Find where the given text appears and provide that cell's center as [x, y] coordinate. 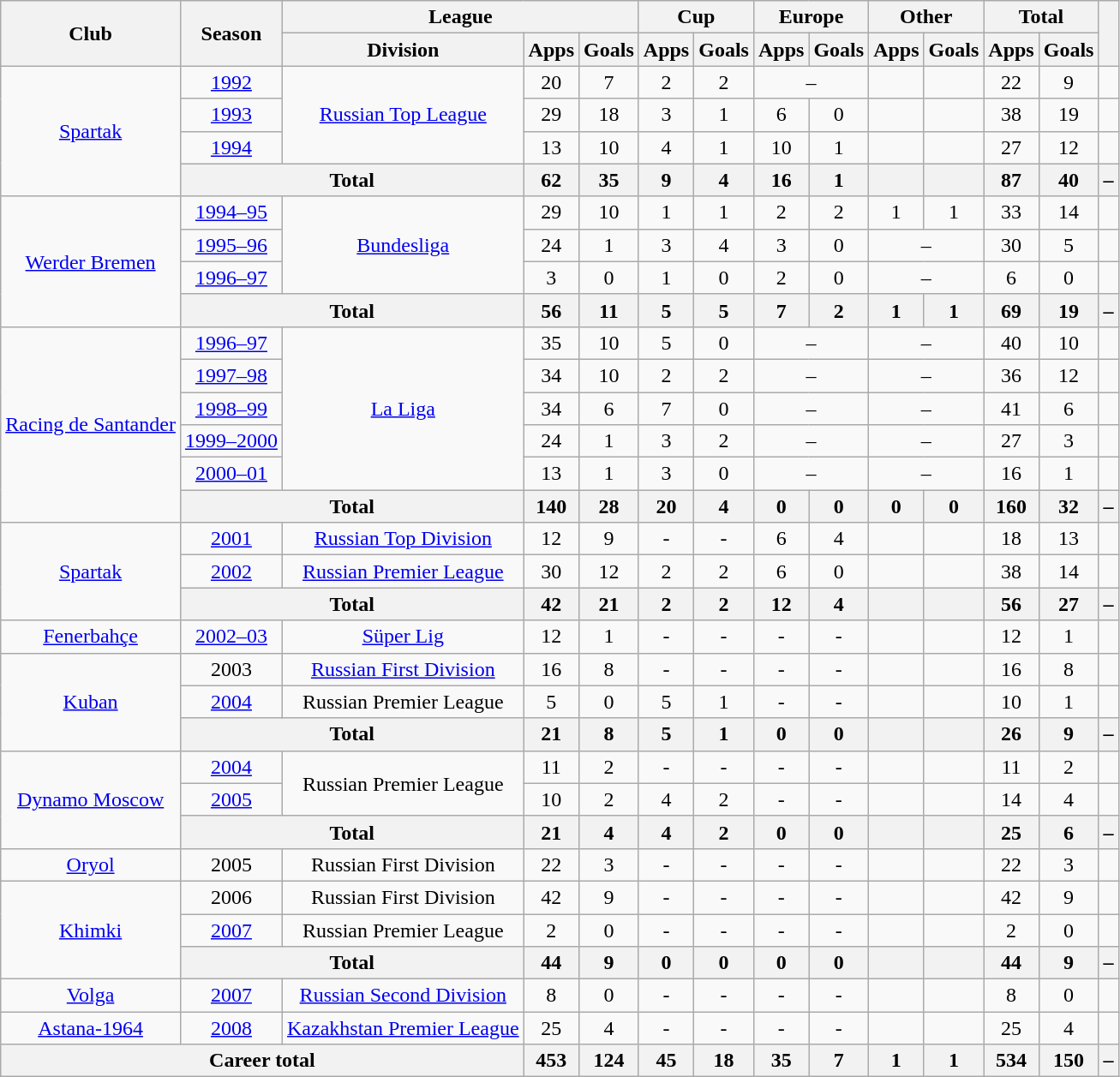
Other [926, 17]
2002–03 [231, 637]
Oryol [91, 865]
150 [1069, 1061]
Khimki [91, 930]
1998–99 [231, 409]
2006 [231, 897]
1999–2000 [231, 441]
140 [551, 506]
1994 [231, 147]
2001 [231, 539]
41 [1011, 409]
League [460, 17]
Kazakhstan Premier League [403, 1028]
2008 [231, 1028]
69 [1011, 310]
Racing de Santander [91, 424]
La Liga [403, 408]
1992 [231, 82]
33 [1011, 212]
1993 [231, 115]
36 [1011, 375]
Kuban [91, 702]
Career total [262, 1061]
160 [1011, 506]
Division [403, 50]
2003 [231, 669]
Season [231, 33]
2000–01 [231, 474]
87 [1011, 180]
Süper Lig [403, 637]
45 [666, 1061]
124 [609, 1061]
1995–96 [231, 245]
1997–98 [231, 375]
Astana-1964 [91, 1028]
26 [1011, 734]
Volga [91, 996]
Fenerbahçe [91, 637]
1994–95 [231, 212]
Russian Second Division [403, 996]
534 [1011, 1061]
Russian Top League [403, 115]
28 [609, 506]
Russian Top Division [403, 539]
Cup [696, 17]
453 [551, 1061]
Bundesliga [403, 245]
Europe [811, 17]
Dynamo Moscow [91, 799]
Club [91, 33]
62 [551, 180]
2002 [231, 571]
Werder Bremen [91, 261]
32 [1069, 506]
